Return (X, Y) of the center of cell containing provided text 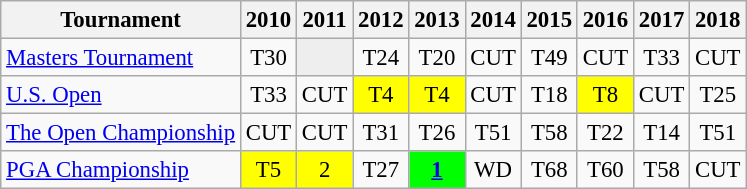
T68 (549, 170)
2 (325, 170)
Tournament (121, 20)
2016 (605, 20)
2013 (437, 20)
T25 (718, 95)
2015 (549, 20)
T14 (661, 133)
2011 (325, 20)
T60 (605, 170)
T30 (268, 58)
PGA Championship (121, 170)
WD (493, 170)
2010 (268, 20)
1 (437, 170)
2018 (718, 20)
T31 (381, 133)
T22 (605, 133)
T18 (549, 95)
T8 (605, 95)
T20 (437, 58)
T24 (381, 58)
The Open Championship (121, 133)
2012 (381, 20)
U.S. Open (121, 95)
Masters Tournament (121, 58)
2017 (661, 20)
2014 (493, 20)
T27 (381, 170)
T5 (268, 170)
T49 (549, 58)
T26 (437, 133)
